Scan for the cell matching the given text and deliver its [X, Y] coordinate at center. 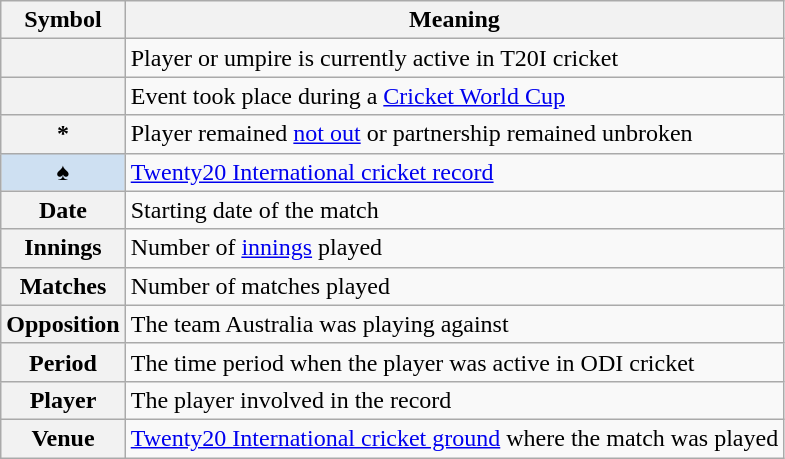
Event took place during a Cricket World Cup [454, 96]
Period [63, 362]
Twenty20 International cricket ground where the match was played [454, 438]
The player involved in the record [454, 400]
The time period when the player was active in ODI cricket [454, 362]
Opposition [63, 324]
Symbol [63, 20]
Player [63, 400]
The team Australia was playing against [454, 324]
Player remained not out or partnership remained unbroken [454, 134]
Venue [63, 438]
Player or umpire is currently active in T20I cricket [454, 58]
♠ [63, 172]
Number of innings played [454, 248]
* [63, 134]
Date [63, 210]
Innings [63, 248]
Twenty20 International cricket record [454, 172]
Matches [63, 286]
Number of matches played [454, 286]
Starting date of the match [454, 210]
Meaning [454, 20]
